Search for the cell housing the specified text and yield its (X, Y) center coordinate. 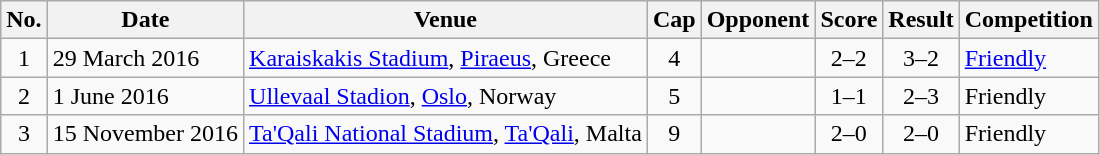
15 November 2016 (145, 134)
4 (674, 58)
2–2 (849, 58)
Score (849, 20)
Date (145, 20)
Karaiskakis Stadium, Piraeus, Greece (446, 58)
9 (674, 134)
Competition (1028, 20)
3–2 (921, 58)
Ta'Qali National Stadium, Ta'Qali, Malta (446, 134)
1–1 (849, 96)
2–3 (921, 96)
1 June 2016 (145, 96)
29 March 2016 (145, 58)
Ullevaal Stadion, Oslo, Norway (446, 96)
1 (24, 58)
Opponent (758, 20)
No. (24, 20)
5 (674, 96)
Result (921, 20)
3 (24, 134)
Cap (674, 20)
Venue (446, 20)
2 (24, 96)
